Locate the cell with the specified text and output its (X, Y) center coordinate. 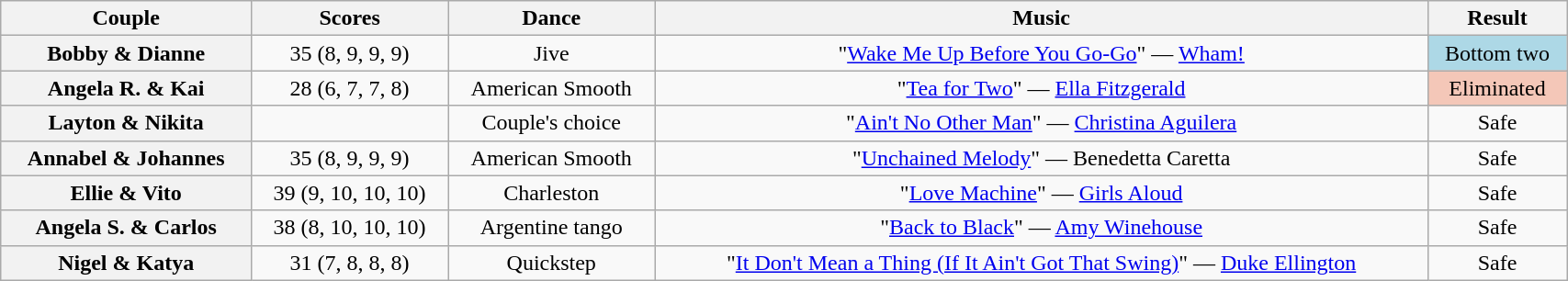
28 (6, 7, 7, 8) (350, 88)
Couple (127, 18)
Angela S. & Carlos (127, 228)
31 (7, 8, 8, 8) (350, 263)
Bobby & Dianne (127, 53)
Bottom two (1497, 53)
"Ain't No Other Man" — Christina Aguilera (1042, 123)
38 (8, 10, 10, 10) (350, 228)
Charleston (551, 193)
Jive (551, 53)
Annabel & Johannes (127, 158)
Quickstep (551, 263)
39 (9, 10, 10, 10) (350, 193)
Angela R. & Kai (127, 88)
Layton & Nikita (127, 123)
Dance (551, 18)
"It Don't Mean a Thing (If It Ain't Got That Swing)" — Duke Ellington (1042, 263)
"Wake Me Up Before You Go-Go" — Wham! (1042, 53)
Nigel & Katya (127, 263)
Scores (350, 18)
"Love Machine" — Girls Aloud (1042, 193)
"Tea for Two" — Ella Fitzgerald (1042, 88)
Ellie & Vito (127, 193)
Couple's choice (551, 123)
Eliminated (1497, 88)
"Back to Black" — Amy Winehouse (1042, 228)
Argentine tango (551, 228)
Music (1042, 18)
"Unchained Melody" — Benedetta Caretta (1042, 158)
Result (1497, 18)
